Extract the (x, y) coordinate from the center of the cell holding the provided text.  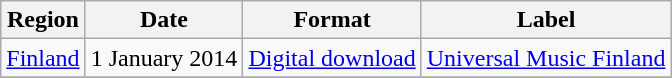
Date (164, 20)
Finland (43, 58)
Format (332, 20)
Digital download (332, 58)
Label (546, 20)
Region (43, 20)
Universal Music Finland (546, 58)
1 January 2014 (164, 58)
